Extract the (X, Y) coordinate from the center of the cell holding the provided text.  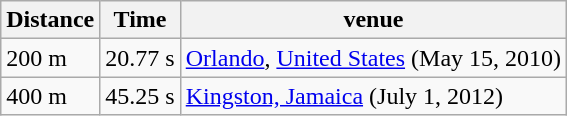
Time (140, 20)
Distance (50, 20)
Kingston, Jamaica (July 1, 2012) (373, 96)
venue (373, 20)
20.77 s (140, 58)
400 m (50, 96)
Orlando, United States (May 15, 2010) (373, 58)
45.25 s (140, 96)
200 m (50, 58)
